Find where the given text appears and provide that cell's center as (x, y) coordinate. 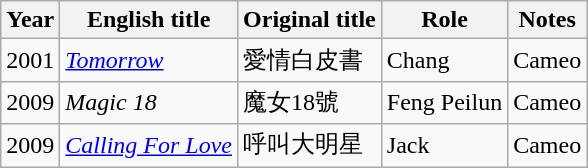
Tomorrow (149, 60)
Feng Peilun (444, 102)
Year (30, 20)
Original title (310, 20)
魔女18號 (310, 102)
Magic 18 (149, 102)
Chang (444, 60)
愛情白皮書 (310, 60)
Jack (444, 146)
2001 (30, 60)
呼叫大明星 (310, 146)
Calling For Love (149, 146)
Role (444, 20)
English title (149, 20)
Notes (548, 20)
